Identify which cell holds the provided text, then report its [X, Y] central coordinate. 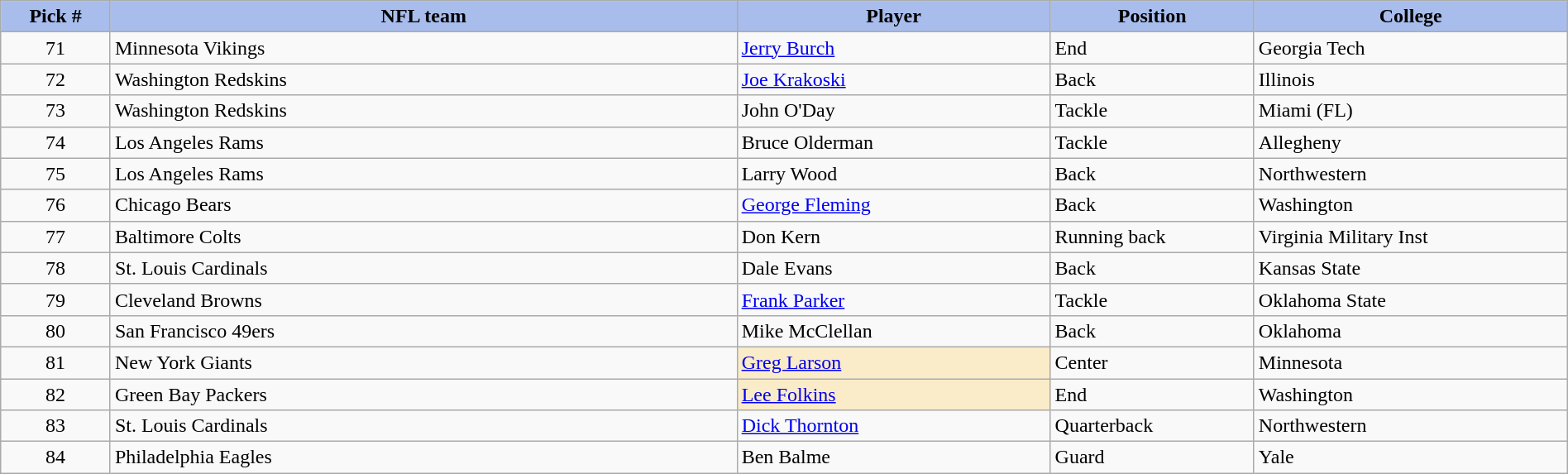
78 [56, 268]
Greg Larson [893, 362]
Jerry Burch [893, 48]
San Francisco 49ers [423, 331]
Minnesota [1411, 362]
Quarterback [1152, 426]
76 [56, 205]
John O'Day [893, 111]
Minnesota Vikings [423, 48]
80 [56, 331]
George Fleming [893, 205]
Virginia Military Inst [1411, 237]
Don Kern [893, 237]
Bruce Olderman [893, 142]
Yale [1411, 457]
Miami (FL) [1411, 111]
NFL team [423, 17]
Oklahoma [1411, 331]
Dick Thornton [893, 426]
Ben Balme [893, 457]
Green Bay Packers [423, 395]
Mike McClellan [893, 331]
73 [56, 111]
Allegheny [1411, 142]
Larry Wood [893, 174]
71 [56, 48]
Dale Evans [893, 268]
Frank Parker [893, 299]
84 [56, 457]
Lee Folkins [893, 395]
82 [56, 395]
Illinois [1411, 79]
College [1411, 17]
74 [56, 142]
72 [56, 79]
Baltimore Colts [423, 237]
Kansas State [1411, 268]
79 [56, 299]
New York Giants [423, 362]
Georgia Tech [1411, 48]
Position [1152, 17]
Player [893, 17]
Pick # [56, 17]
Joe Krakoski [893, 79]
Chicago Bears [423, 205]
Cleveland Browns [423, 299]
Center [1152, 362]
Oklahoma State [1411, 299]
81 [56, 362]
Running back [1152, 237]
Philadelphia Eagles [423, 457]
77 [56, 237]
83 [56, 426]
Guard [1152, 457]
75 [56, 174]
